Extract the (X, Y) coordinate from the center of the cell holding the provided text.  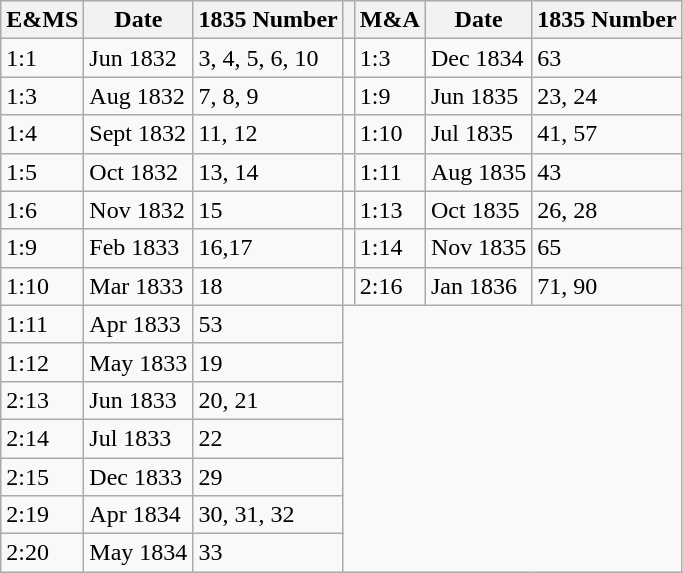
Mar 1833 (138, 286)
Aug 1835 (478, 172)
2:20 (42, 553)
E&MS (42, 20)
Aug 1832 (138, 96)
2:19 (42, 515)
May 1833 (138, 362)
43 (607, 172)
Apr 1833 (138, 324)
13, 14 (268, 172)
1:1 (42, 58)
71, 90 (607, 286)
Oct 1835 (478, 210)
Apr 1834 (138, 515)
Dec 1834 (478, 58)
30, 31, 32 (268, 515)
20, 21 (268, 400)
23, 24 (607, 96)
M&A (390, 20)
2:16 (390, 286)
Dec 1833 (138, 477)
1:5 (42, 172)
11, 12 (268, 134)
16,17 (268, 248)
26, 28 (607, 210)
7, 8, 9 (268, 96)
22 (268, 438)
15 (268, 210)
2:14 (42, 438)
Jun 1833 (138, 400)
18 (268, 286)
65 (607, 248)
1:12 (42, 362)
Oct 1832 (138, 172)
33 (268, 553)
May 1834 (138, 553)
Sept 1832 (138, 134)
Jun 1835 (478, 96)
1:13 (390, 210)
19 (268, 362)
Jun 1832 (138, 58)
2:13 (42, 400)
Jul 1835 (478, 134)
1:6 (42, 210)
53 (268, 324)
1:14 (390, 248)
1:4 (42, 134)
41, 57 (607, 134)
Nov 1832 (138, 210)
3, 4, 5, 6, 10 (268, 58)
Nov 1835 (478, 248)
Jul 1833 (138, 438)
63 (607, 58)
29 (268, 477)
Jan 1836 (478, 286)
2:15 (42, 477)
Feb 1833 (138, 248)
